Provide the (X, Y) coordinate of the cell's center where the given text is located.  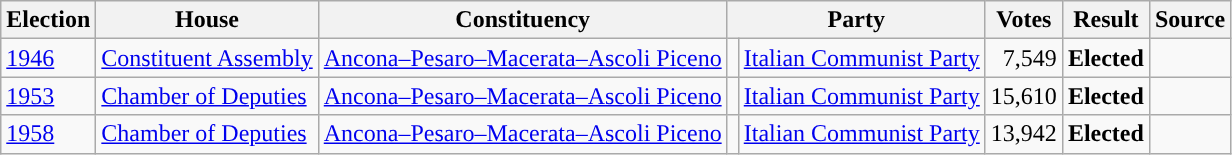
1946 (48, 58)
Source (1190, 20)
Result (1106, 20)
Constituent Assembly (207, 58)
1953 (48, 96)
Election (48, 20)
13,942 (1024, 134)
15,610 (1024, 96)
Votes (1024, 20)
1958 (48, 134)
Party (856, 20)
Constituency (522, 20)
House (207, 20)
7,549 (1024, 58)
